Detect which cell encompasses the target text, then output its (x, y) center coordinate. 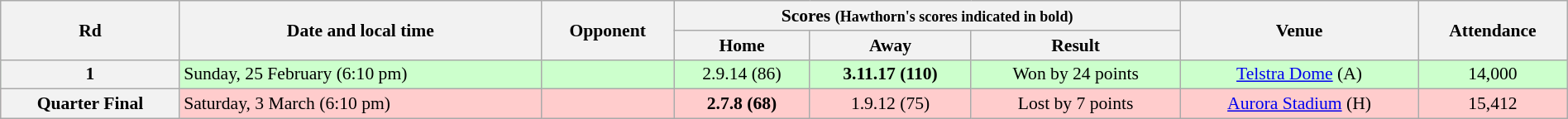
Saturday, 3 March (6:10 pm) (361, 104)
Away (890, 45)
Home (743, 45)
Scores (Hawthorn's scores indicated in bold) (928, 16)
Date and local time (361, 30)
1 (90, 74)
Lost by 7 points (1076, 104)
Rd (90, 30)
Quarter Final (90, 104)
Result (1076, 45)
3.11.17 (110) (890, 74)
Opponent (608, 30)
Aurora Stadium (H) (1298, 104)
Attendance (1494, 30)
14,000 (1494, 74)
2.7.8 (68) (743, 104)
Venue (1298, 30)
Telstra Dome (A) (1298, 74)
Sunday, 25 February (6:10 pm) (361, 74)
Won by 24 points (1076, 74)
15,412 (1494, 104)
1.9.12 (75) (890, 104)
2.9.14 (86) (743, 74)
